Identify which cell holds the provided text, then report its [x, y] central coordinate. 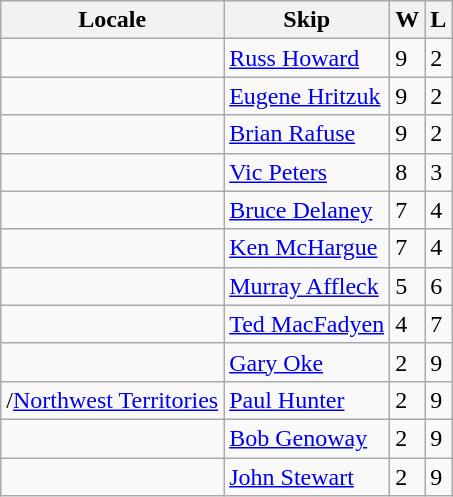
3 [438, 172]
Russ Howard [307, 58]
John Stewart [307, 477]
5 [408, 286]
Ted MacFadyen [307, 324]
/Northwest Territories [112, 400]
W [408, 20]
Brian Rafuse [307, 134]
Eugene Hritzuk [307, 96]
Murray Affleck [307, 286]
Vic Peters [307, 172]
6 [438, 286]
Gary Oke [307, 362]
Locale [112, 20]
Bruce Delaney [307, 210]
Paul Hunter [307, 400]
Ken McHargue [307, 248]
Skip [307, 20]
L [438, 20]
8 [408, 172]
Bob Genoway [307, 438]
